Search for the cell housing the specified text and yield its [x, y] center coordinate. 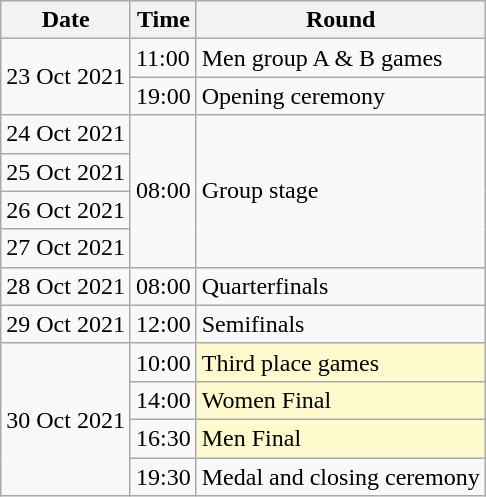
25 Oct 2021 [66, 172]
26 Oct 2021 [66, 210]
Men group A & B games [340, 58]
Semifinals [340, 324]
10:00 [163, 362]
Quarterfinals [340, 286]
Medal and closing ceremony [340, 477]
28 Oct 2021 [66, 286]
19:30 [163, 477]
14:00 [163, 400]
Women Final [340, 400]
30 Oct 2021 [66, 419]
Date [66, 20]
12:00 [163, 324]
11:00 [163, 58]
27 Oct 2021 [66, 248]
Time [163, 20]
24 Oct 2021 [66, 134]
16:30 [163, 438]
29 Oct 2021 [66, 324]
19:00 [163, 96]
Group stage [340, 191]
Third place games [340, 362]
Round [340, 20]
Opening ceremony [340, 96]
Men Final [340, 438]
23 Oct 2021 [66, 77]
